For the text-containing cell, return its midpoint in [X, Y] coordinate format. 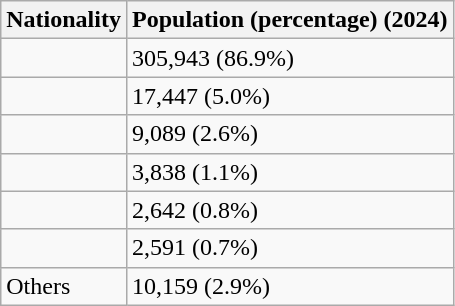
17,447 (5.0%) [290, 96]
Nationality [64, 20]
3,838 (1.1%) [290, 172]
Others [64, 286]
9,089 (2.6%) [290, 134]
2,642 (0.8%) [290, 210]
2,591 (0.7%) [290, 248]
10,159 (2.9%) [290, 286]
Population (percentage) (2024) [290, 20]
305,943 (86.9%) [290, 58]
